Identify which cell holds the provided text, then report its (X, Y) central coordinate. 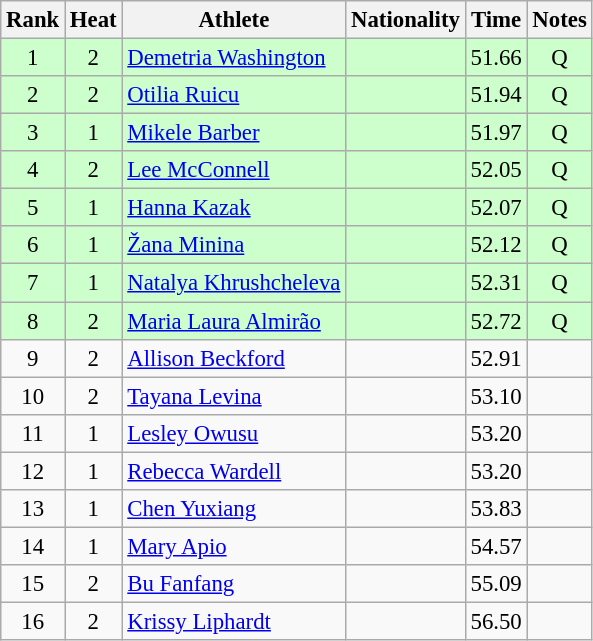
52.31 (496, 283)
15 (33, 584)
56.50 (496, 621)
5 (33, 208)
Allison Beckford (234, 358)
Žana Minina (234, 245)
51.97 (496, 133)
11 (33, 433)
Natalya Khrushcheleva (234, 283)
52.05 (496, 170)
Bu Fanfang (234, 584)
16 (33, 621)
Tayana Levina (234, 396)
14 (33, 546)
Lesley Owusu (234, 433)
13 (33, 509)
52.12 (496, 245)
9 (33, 358)
4 (33, 170)
55.09 (496, 584)
53.83 (496, 509)
Time (496, 20)
Rank (33, 20)
8 (33, 321)
Maria Laura Almirão (234, 321)
Heat (94, 20)
Mikele Barber (234, 133)
Rebecca Wardell (234, 471)
Notes (560, 20)
Nationality (406, 20)
Lee McConnell (234, 170)
51.66 (496, 58)
52.07 (496, 208)
52.72 (496, 321)
3 (33, 133)
54.57 (496, 546)
Hanna Kazak (234, 208)
7 (33, 283)
51.94 (496, 95)
Mary Apio (234, 546)
Krissy Liphardt (234, 621)
10 (33, 396)
Demetria Washington (234, 58)
12 (33, 471)
52.91 (496, 358)
Athlete (234, 20)
6 (33, 245)
53.10 (496, 396)
Otilia Ruicu (234, 95)
Chen Yuxiang (234, 509)
